Scan for the cell matching the given text and deliver its (x, y) coordinate at center. 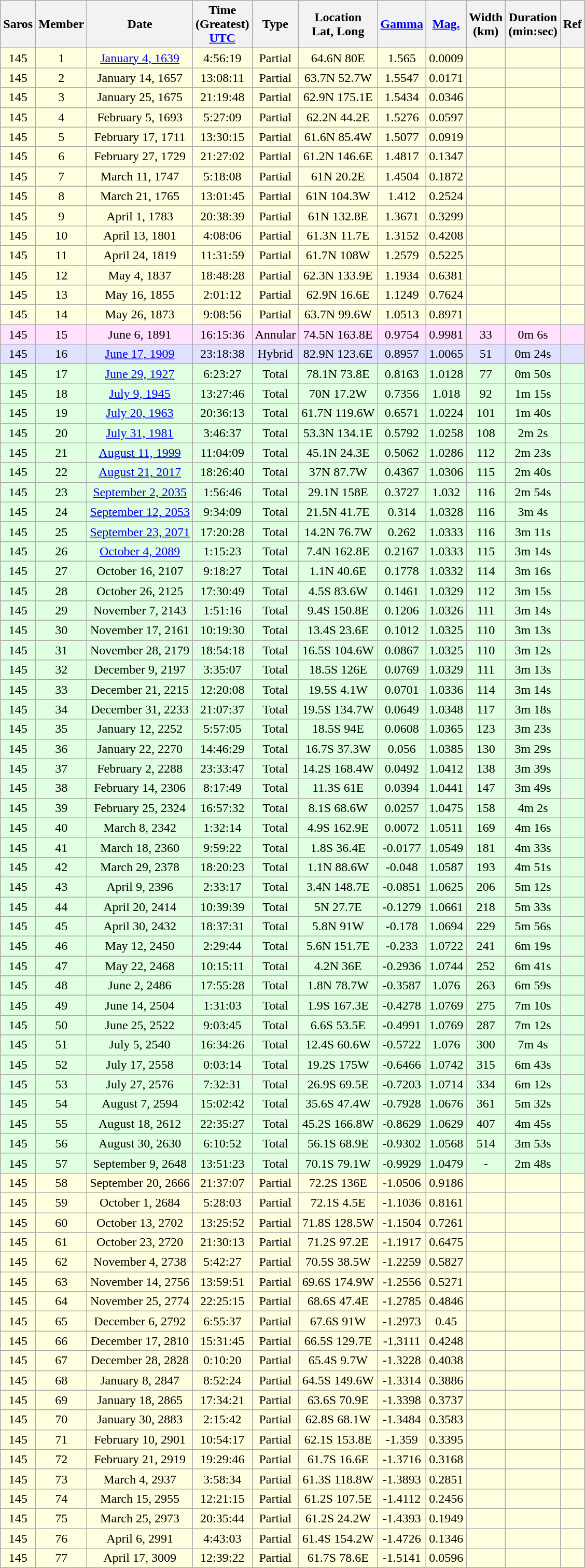
1:56:46 (222, 492)
61 (61, 1242)
1.3152 (402, 235)
35.6S 47.4W (338, 1104)
1.5276 (402, 117)
7:32:31 (222, 1084)
6m 12s (533, 1084)
69 (61, 1400)
59 (61, 1202)
3m 53s (533, 1143)
35 (61, 729)
0.2456 (446, 1499)
138 (486, 768)
1.0065 (446, 354)
-1.2556 (402, 1282)
December 9, 2197 (140, 670)
54 (61, 1104)
July 5, 2540 (140, 1045)
0.1346 (446, 1538)
November 14, 2756 (140, 1282)
1.0744 (446, 966)
1.0286 (446, 453)
3m 29s (533, 749)
0.8161 (446, 1202)
30 (61, 631)
1.0676 (446, 1104)
3m 49s (533, 788)
23 (61, 492)
1.0224 (446, 413)
62.2N 44.2E (338, 117)
13 (61, 295)
-0.4278 (402, 1005)
1.5434 (402, 97)
-1.3398 (402, 1400)
67 (61, 1361)
1.0385 (446, 749)
19:29:46 (222, 1459)
0.5062 (402, 453)
71.8S 128.5W (338, 1222)
63 (61, 1282)
3 (61, 97)
3m 39s (533, 768)
September 9, 2648 (140, 1163)
0.45 (446, 1321)
-0.6466 (402, 1065)
49 (61, 1005)
71.2S 97.2E (338, 1242)
44 (61, 907)
9:18:27 (222, 571)
67.6S 91W (338, 1321)
3.4N 148.7E (338, 887)
November 17, 2161 (140, 631)
March 11, 1747 (140, 176)
May 4, 1837 (140, 275)
1.0694 (446, 927)
1.0513 (402, 315)
1.0441 (446, 788)
6:55:37 (222, 1321)
January 18, 2865 (140, 1400)
18:54:18 (222, 650)
1.9S 167.3E (338, 1005)
10:54:17 (222, 1439)
32 (61, 670)
334 (486, 1084)
2m 48s (533, 1163)
20:35:44 (222, 1518)
0.0257 (402, 808)
37 (61, 768)
17:34:21 (222, 1400)
5.6N 151.7E (338, 946)
0.5792 (402, 433)
February 10, 2901 (140, 1439)
18 (61, 394)
1.018 (446, 394)
Mag. (446, 24)
0.0171 (446, 78)
74.5N 163.8E (338, 334)
September 23, 2071 (140, 531)
72.2S 136E (338, 1183)
0.0596 (446, 1558)
34 (61, 709)
-0.048 (402, 867)
21:19:48 (222, 97)
218 (486, 907)
16.5S 104.6W (338, 650)
315 (486, 1065)
0.0346 (446, 97)
9:34:09 (222, 512)
-0.7203 (402, 1084)
18.5S 126E (338, 670)
14.2N 76.7W (338, 531)
1:51:16 (222, 611)
0.3737 (446, 1400)
39 (61, 808)
169 (486, 828)
April 9, 2396 (140, 887)
March 4, 2937 (140, 1479)
3m 23s (533, 729)
0.5225 (446, 255)
63.7N 52.7W (338, 78)
2 (61, 78)
1.565 (402, 58)
March 15, 2955 (140, 1499)
1.8N 78.7W (338, 986)
1.412 (402, 196)
November 28, 2179 (140, 650)
1.4817 (402, 157)
0.8163 (402, 374)
76 (61, 1538)
0.1012 (402, 631)
-1.3228 (402, 1361)
1.1N 88.6W (338, 867)
5:18:08 (222, 176)
Member (61, 24)
300 (486, 1045)
36 (61, 749)
53 (61, 1084)
50 (61, 1025)
-0.1279 (402, 907)
December 17, 2810 (140, 1341)
16 (61, 354)
0.4367 (402, 472)
0.6571 (402, 413)
June 29, 1927 (140, 374)
12.4S 60.6W (338, 1045)
13:08:11 (222, 78)
- (486, 1163)
July 31, 1981 (140, 433)
0.314 (402, 512)
9:03:45 (222, 1025)
241 (486, 946)
82.9N 123.6E (338, 354)
0.5271 (446, 1282)
-1.359 (402, 1439)
3m 11s (533, 531)
1.0128 (446, 374)
0.1206 (402, 611)
9 (61, 216)
4:08:06 (222, 235)
1.1934 (402, 275)
74 (61, 1499)
Time(Greatest)UTC (222, 24)
0.2851 (446, 1479)
13:27:46 (222, 394)
February 27, 1729 (140, 157)
17:55:28 (222, 986)
0.1949 (446, 1518)
20 (61, 433)
14:46:29 (222, 749)
-0.2936 (402, 966)
April 24, 1819 (140, 255)
Saros (18, 24)
31 (61, 650)
May 16, 1855 (140, 295)
May 26, 1873 (140, 315)
1m 15s (533, 394)
11.3S 61E (338, 788)
10 (61, 235)
5:42:27 (222, 1262)
70.1S 79.1W (338, 1163)
61.7N 108W (338, 255)
0:03:14 (222, 1065)
361 (486, 1104)
117 (486, 709)
February 17, 1711 (140, 137)
-0.0851 (402, 887)
0.4846 (446, 1301)
16:57:32 (222, 808)
February 5, 1693 (140, 117)
61.3S 118.8W (338, 1479)
41 (61, 847)
1:31:03 (222, 1005)
0.2524 (446, 196)
0.0701 (402, 690)
5m 33s (533, 907)
0.9754 (402, 334)
February 2, 2288 (140, 768)
6.6S 53.5E (338, 1025)
12:20:08 (222, 690)
-0.0177 (402, 847)
July 9, 1945 (140, 394)
19 (61, 413)
1.0742 (446, 1065)
-1.3314 (402, 1380)
52 (61, 1065)
10:15:11 (222, 966)
58 (61, 1183)
60 (61, 1222)
13:25:52 (222, 1222)
13:51:23 (222, 1163)
-0.8629 (402, 1124)
5:57:05 (222, 729)
4m 33s (533, 847)
78.1N 73.8E (338, 374)
1m 40s (533, 413)
19.5S 4.1W (338, 690)
September 2, 2035 (140, 492)
5:28:03 (222, 1202)
4m 51s (533, 867)
11 (61, 255)
61.3N 11.7E (338, 235)
1.0348 (446, 709)
4:43:03 (222, 1538)
February 21, 2919 (140, 1459)
5m 12s (533, 887)
0.7356 (402, 394)
19.2S 175W (338, 1065)
-1.3484 (402, 1420)
June 25, 2522 (140, 1025)
37N 87.7W (338, 472)
7m 12s (533, 1025)
147 (486, 788)
-1.2973 (402, 1321)
40 (61, 828)
January 30, 2883 (140, 1420)
August 30, 2630 (140, 1143)
June 17, 1909 (140, 354)
46 (61, 946)
April 13, 1801 (140, 235)
1.0587 (446, 867)
-0.178 (402, 927)
43 (61, 887)
May 12, 2450 (140, 946)
-1.4112 (402, 1499)
1.0629 (446, 1124)
21.5N 41.7E (338, 512)
0.4208 (446, 235)
-0.233 (402, 946)
6m 59s (533, 986)
April 1, 1783 (140, 216)
2:29:44 (222, 946)
September 12, 2053 (140, 512)
15 (61, 334)
June 2, 2486 (140, 986)
0.0394 (402, 788)
61.7N 119.6W (338, 413)
Ref (573, 24)
61.2S 24.2W (338, 1518)
0.3583 (446, 1420)
181 (486, 847)
1.5547 (402, 78)
1.3671 (402, 216)
0.4038 (446, 1361)
0.0769 (402, 670)
70N 17.2W (338, 394)
22 (61, 472)
-1.3893 (402, 1479)
287 (486, 1025)
January 8, 2847 (140, 1380)
68.6S 47.4E (338, 1301)
42 (61, 867)
March 29, 2378 (140, 867)
Hybrid (275, 354)
26 (61, 551)
38 (61, 788)
17:30:49 (222, 591)
0.8971 (446, 315)
April 30, 2432 (140, 927)
275 (486, 1005)
62 (61, 1262)
101 (486, 413)
August 18, 2612 (140, 1124)
15:31:45 (222, 1341)
0.0009 (446, 58)
-0.9929 (402, 1163)
August 21, 2017 (140, 472)
18:20:23 (222, 867)
1:32:14 (222, 828)
1 (61, 58)
-1.2259 (402, 1262)
-0.3587 (402, 986)
1.5077 (402, 137)
July 20, 1963 (140, 413)
16:34:26 (222, 1045)
October 1, 2684 (140, 1202)
64.6N 80E (338, 58)
0:10:20 (222, 1361)
December 21, 2215 (140, 690)
3m 12s (533, 650)
1.0328 (446, 512)
2:01:12 (222, 295)
December 31, 2233 (140, 709)
-0.5722 (402, 1045)
0.3299 (446, 216)
22:25:15 (222, 1301)
11:04:09 (222, 453)
-1.3716 (402, 1459)
73 (61, 1479)
193 (486, 867)
-1.4393 (402, 1518)
0.3886 (446, 1380)
0.0492 (402, 768)
Type (275, 24)
2m 2s (533, 433)
6:23:27 (222, 374)
62.9N 175.1E (338, 97)
53.3N 134.1E (338, 433)
0.1778 (402, 571)
61.7S 78.6E (338, 1558)
6m 41s (533, 966)
0.9981 (446, 334)
July 17, 2558 (140, 1065)
3m 16s (533, 571)
19.5S 134.7W (338, 709)
13.4S 23.6E (338, 631)
-1.5141 (402, 1558)
-1.1036 (402, 1202)
13:01:45 (222, 196)
-1.2785 (402, 1301)
14.2S 168.4W (338, 768)
10:39:39 (222, 907)
22:35:27 (222, 1124)
0.1347 (446, 157)
April 6, 2991 (140, 1538)
23:33:47 (222, 768)
8:52:24 (222, 1380)
0.2167 (402, 551)
4 (61, 117)
0.3168 (446, 1459)
1:15:23 (222, 551)
0.262 (402, 531)
61.6N 85.4W (338, 137)
61.2S 107.5E (338, 1499)
0.9186 (446, 1183)
2m 23s (533, 453)
June 6, 1891 (140, 334)
21 (61, 453)
229 (486, 927)
1.0412 (446, 768)
1.0722 (446, 946)
1.1N 40.6E (338, 571)
1.0306 (446, 472)
Width(km) (486, 24)
November 7, 2143 (140, 611)
25 (61, 531)
6:10:52 (222, 1143)
55 (61, 1124)
August 11, 1999 (140, 453)
9:08:56 (222, 315)
October 23, 2720 (140, 1242)
5:27:09 (222, 117)
October 26, 2125 (140, 591)
18.5S 94E (338, 729)
0.7624 (446, 295)
1.4504 (402, 176)
3m 15s (533, 591)
158 (486, 808)
7m 4s (533, 1045)
12:21:15 (222, 1499)
March 25, 2973 (140, 1518)
October 16, 2107 (140, 571)
61.7S 16.6E (338, 1459)
5.8N 91W (338, 927)
0m 24s (533, 354)
65 (61, 1321)
-1.4726 (402, 1538)
August 7, 2594 (140, 1104)
13:59:51 (222, 1282)
January 25, 1675 (140, 97)
1.0258 (446, 433)
9.4S 150.8E (338, 611)
December 6, 2792 (140, 1321)
29 (61, 611)
24 (61, 512)
4.5S 83.6W (338, 591)
3m 18s (533, 709)
29.1N 158E (338, 492)
October 4, 2089 (140, 551)
-0.4991 (402, 1025)
-1.0506 (402, 1183)
7m 10s (533, 1005)
62.8S 68.1W (338, 1420)
January 14, 1657 (140, 78)
September 20, 2666 (140, 1183)
63.6S 70.9E (338, 1400)
5N 27.7E (338, 907)
February 14, 2306 (140, 788)
11:31:59 (222, 255)
64.5S 149.6W (338, 1380)
92 (486, 394)
3:58:34 (222, 1479)
0m 50s (533, 374)
0.1872 (446, 176)
6m 19s (533, 946)
2:33:17 (222, 887)
2m 54s (533, 492)
1.0714 (446, 1084)
14 (61, 315)
70.5S 38.5W (338, 1262)
17 (61, 374)
0.056 (402, 749)
4:56:19 (222, 58)
June 14, 2504 (140, 1005)
108 (486, 433)
-1.1917 (402, 1242)
2:15:42 (222, 1420)
January 12, 2252 (140, 729)
1.032 (446, 492)
16.7S 37.3W (338, 749)
0.0608 (402, 729)
November 4, 2738 (140, 1262)
56 (61, 1143)
4.9S 162.9E (338, 828)
21:30:13 (222, 1242)
9:59:22 (222, 847)
18:26:40 (222, 472)
-1.1504 (402, 1222)
1.0511 (446, 828)
61.4S 154.2W (338, 1538)
1.2579 (402, 255)
2m 40s (533, 472)
March 8, 2342 (140, 828)
65.4S 9.7W (338, 1361)
6 (61, 157)
20:38:39 (222, 216)
63.7N 99.6W (338, 315)
8:17:49 (222, 788)
70 (61, 1420)
4.2N 36E (338, 966)
18:48:28 (222, 275)
1.0568 (446, 1143)
4m 16s (533, 828)
17:20:28 (222, 531)
21:37:07 (222, 1183)
61N 132.8E (338, 216)
68 (61, 1380)
LocationLat, Long (338, 24)
72.1S 4.5E (338, 1202)
0.3395 (446, 1439)
0.4248 (446, 1341)
13:30:15 (222, 137)
7 (61, 176)
514 (486, 1143)
3:35:07 (222, 670)
Date (140, 24)
16:15:36 (222, 334)
3m 4s (533, 512)
45.1N 24.3E (338, 453)
47 (61, 966)
1.0479 (446, 1163)
61.2N 146.6E (338, 157)
4m 45s (533, 1124)
March 21, 1765 (140, 196)
0.0649 (402, 709)
61N 20.2E (338, 176)
12 (61, 275)
407 (486, 1124)
5m 56s (533, 927)
66 (61, 1341)
48 (61, 986)
-1.3111 (402, 1341)
57 (61, 1163)
November 25, 2774 (140, 1301)
7.4N 162.8E (338, 551)
263 (486, 986)
January 4, 1639 (140, 58)
0.6381 (446, 275)
0.1461 (402, 591)
1.0326 (446, 611)
1.0475 (446, 808)
5 (61, 137)
July 27, 2576 (140, 1084)
0.8957 (402, 354)
3:46:37 (222, 433)
4m 2s (533, 808)
1.0336 (446, 690)
October 13, 2702 (140, 1222)
March 18, 2360 (140, 847)
0.5827 (446, 1262)
December 28, 2828 (140, 1361)
75 (61, 1518)
206 (486, 887)
10:19:30 (222, 631)
8 (61, 196)
1.0332 (446, 571)
23:18:38 (222, 354)
1.8S 36.4E (338, 847)
69.6S 174.9W (338, 1282)
18:37:31 (222, 927)
April 20, 2414 (140, 907)
1.0661 (446, 907)
71 (61, 1439)
0.0072 (402, 828)
28 (61, 591)
0.6475 (446, 1242)
15:02:42 (222, 1104)
0.0867 (402, 650)
45 (61, 927)
-0.9302 (402, 1143)
66.5S 129.7E (338, 1341)
May 22, 2468 (140, 966)
27 (61, 571)
252 (486, 966)
0.0919 (446, 137)
72 (61, 1459)
Duration(min:sec) (533, 24)
1.0549 (446, 847)
February 25, 2324 (140, 808)
61N 104.3W (338, 196)
12:39:22 (222, 1558)
64 (61, 1301)
1.1249 (402, 295)
6m 43s (533, 1065)
56.1S 68.9E (338, 1143)
5m 32s (533, 1104)
45.2S 166.8W (338, 1124)
1.0365 (446, 729)
April 17, 3009 (140, 1558)
123 (486, 729)
0.7261 (446, 1222)
1.0625 (446, 887)
0.0597 (446, 117)
-0.7928 (402, 1104)
21:27:02 (222, 157)
62.3N 133.9E (338, 275)
62.1S 153.8E (338, 1439)
26.9S 69.5E (338, 1084)
Annular (275, 334)
Gamma (402, 24)
20:36:13 (222, 413)
21:07:37 (222, 709)
130 (486, 749)
January 22, 2270 (140, 749)
8.1S 68.6W (338, 808)
0.3727 (402, 492)
62.9N 16.6E (338, 295)
0m 6s (533, 334)
